Return [X, Y] of the center of cell containing provided text 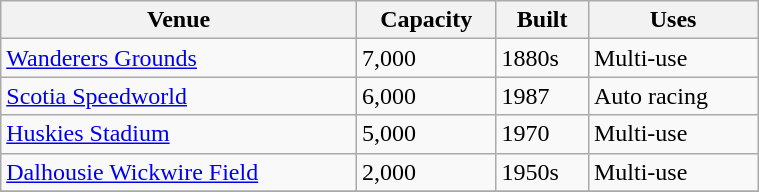
Dalhousie Wickwire Field [179, 172]
Capacity [426, 20]
1950s [542, 172]
5,000 [426, 134]
1880s [542, 58]
1970 [542, 134]
2,000 [426, 172]
Built [542, 20]
1987 [542, 96]
6,000 [426, 96]
Auto racing [672, 96]
7,000 [426, 58]
Venue [179, 20]
Scotia Speedworld [179, 96]
Huskies Stadium [179, 134]
Uses [672, 20]
Wanderers Grounds [179, 58]
